Scan for the cell matching the given text and deliver its [x, y] coordinate at center. 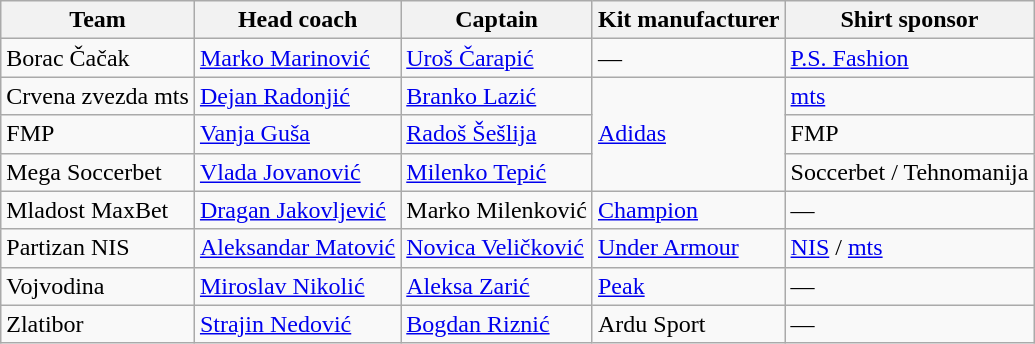
mts [910, 96]
Head coach [297, 20]
Shirt sponsor [910, 20]
P.S. Fashion [910, 58]
Peak [688, 286]
Marko Milenković [497, 210]
Dragan Jakovljević [297, 210]
Kit manufacturer [688, 20]
Team [98, 20]
Mega Soccerbet [98, 172]
Milenko Tepić [497, 172]
Novica Veličković [497, 248]
Marko Marinović [297, 58]
NIS / mts [910, 248]
Adidas [688, 134]
Crvena zvezda mts [98, 96]
Champion [688, 210]
Radoš Šešlija [497, 134]
Vlada Jovanović [297, 172]
Soccerbet / Tehnomanija [910, 172]
Dejan Radonjić [297, 96]
Branko Lazić [497, 96]
Uroš Čarapić [497, 58]
Aleksandar Matović [297, 248]
Bogdan Riznić [497, 324]
Ardu Sport [688, 324]
Vanja Guša [297, 134]
Under Armour [688, 248]
Zlatibor [98, 324]
Partizan NIS [98, 248]
Aleksa Zarić [497, 286]
Strajin Nedović [297, 324]
Borac Čačak [98, 58]
Captain [497, 20]
Miroslav Nikolić [297, 286]
Mladost MaxBet [98, 210]
Vojvodina [98, 286]
